Scan for the cell matching the given text and deliver its (X, Y) coordinate at center. 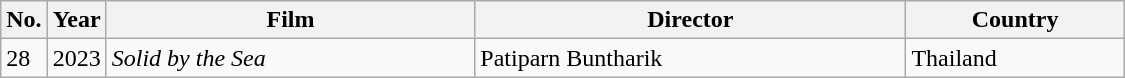
28 (24, 58)
Director (690, 20)
Patiparn Buntharik (690, 58)
Solid by the Sea (290, 58)
No. (24, 20)
2023 (76, 58)
Country (1015, 20)
Year (76, 20)
Thailand (1015, 58)
Film (290, 20)
